Pinpoint the cell where the given text exists, returning its (x, y) midpoint coordinate. 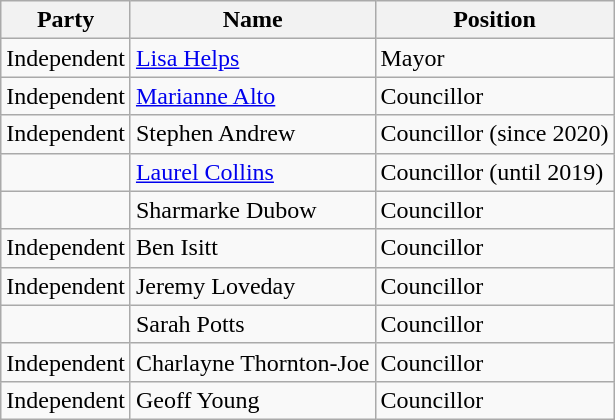
Marianne Alto (252, 96)
Mayor (494, 58)
Geoff Young (252, 400)
Sharmarke Dubow (252, 210)
Sarah Potts (252, 324)
Ben Isitt (252, 248)
Charlayne Thornton-Joe (252, 362)
Position (494, 20)
Party (66, 20)
Lisa Helps (252, 58)
Laurel Collins (252, 172)
Name (252, 20)
Councillor (since 2020) (494, 134)
Councillor (until 2019) (494, 172)
Stephen Andrew (252, 134)
Jeremy Loveday (252, 286)
